Output the (X, Y) coordinate of the center of the cell containing the given text.  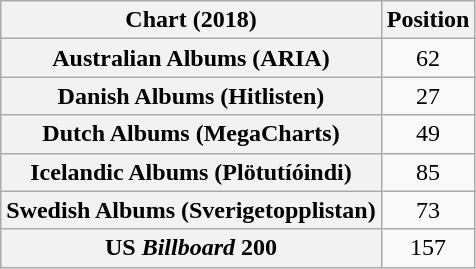
Swedish Albums (Sverigetopplistan) (191, 210)
73 (428, 210)
49 (428, 134)
US Billboard 200 (191, 248)
Position (428, 20)
Dutch Albums (MegaCharts) (191, 134)
157 (428, 248)
Icelandic Albums (Plötutíóindi) (191, 172)
62 (428, 58)
Danish Albums (Hitlisten) (191, 96)
27 (428, 96)
85 (428, 172)
Chart (2018) (191, 20)
Australian Albums (ARIA) (191, 58)
